Detect which cell encompasses the target text, then output its [x, y] center coordinate. 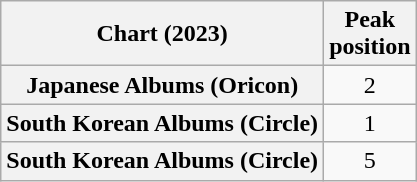
Chart (2023) [162, 34]
Japanese Albums (Oricon) [162, 85]
2 [370, 85]
1 [370, 123]
5 [370, 161]
Peakposition [370, 34]
